Identify which cell holds the provided text, then report its (X, Y) central coordinate. 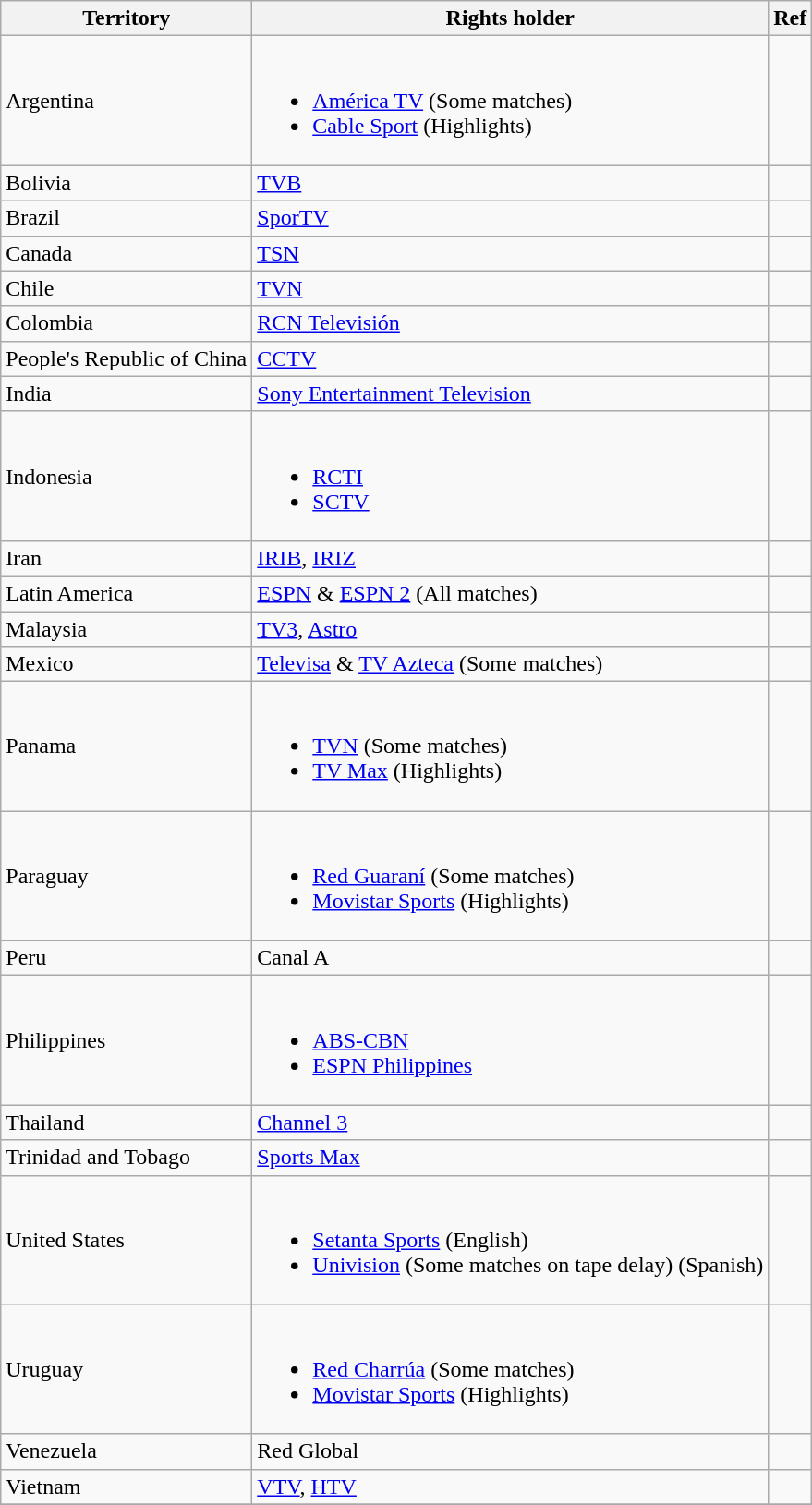
Ref (791, 18)
TVN (Some matches)TV Max (Highlights) (510, 746)
Televisa & TV Azteca (Some matches) (510, 664)
Red Global (510, 1451)
Iran (127, 558)
TVB (510, 183)
Canada (127, 253)
TV3, Astro (510, 629)
Rights holder (510, 18)
RCN Televisión (510, 323)
ABS-CBNESPN Philippines (510, 1040)
ESPN & ESPN 2 (All matches) (510, 593)
Red Guaraní (Some matches)Movistar Sports (Highlights) (510, 876)
Sony Entertainment Television (510, 394)
Channel 3 (510, 1123)
Setanta Sports (English)Univision (Some matches on tape delay) (Spanish) (510, 1240)
Canal A (510, 958)
United States (127, 1240)
RCTISCTV (510, 476)
Panama (127, 746)
Thailand (127, 1123)
Argentina (127, 101)
Malaysia (127, 629)
Trinidad and Tobago (127, 1158)
Chile (127, 288)
Uruguay (127, 1369)
Peru (127, 958)
Philippines (127, 1040)
India (127, 394)
Venezuela (127, 1451)
Sports Max (510, 1158)
Bolivia (127, 183)
People's Republic of China (127, 358)
TSN (510, 253)
Paraguay (127, 876)
Brazil (127, 218)
Colombia (127, 323)
Red Charrúa (Some matches)Movistar Sports (Highlights) (510, 1369)
Vietnam (127, 1487)
Territory (127, 18)
VTV, HTV (510, 1487)
Latin America (127, 593)
SporTV (510, 218)
TVN (510, 288)
CCTV (510, 358)
América TV (Some matches)Cable Sport (Highlights) (510, 101)
Indonesia (127, 476)
IRIB, IRIZ (510, 558)
Mexico (127, 664)
